Extract the (X, Y) coordinate from the center of the cell holding the provided text.  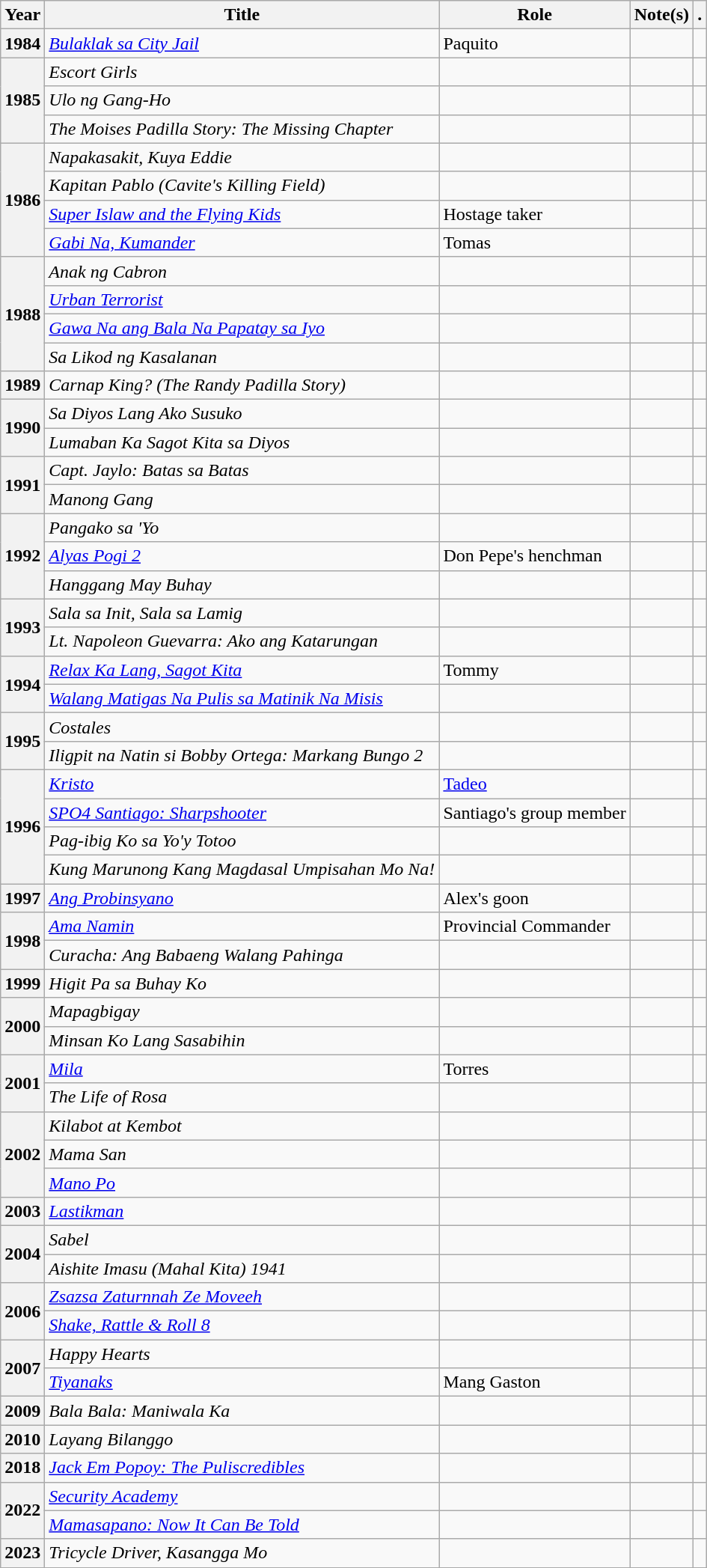
. (700, 15)
Kung Marunong Kang Magdasal Umpisahan Mo Na! (242, 870)
1997 (22, 898)
Santiago's group member (534, 812)
1990 (22, 428)
Capt. Jaylo: Batas sa Batas (242, 471)
Anak ng Cabron (242, 271)
Happy Hearts (242, 1354)
Iligpit na Natin si Bobby Ortega: Markang Bungo 2 (242, 755)
1996 (22, 826)
Hostage taker (534, 214)
SPO4 Santiago: Sharpshooter (242, 812)
Escort Girls (242, 72)
Carnap King? (The Randy Padilla Story) (242, 385)
Gabi Na, Kumander (242, 242)
1985 (22, 100)
1995 (22, 741)
Aishite Imasu (Mahal Kita) 1941 (242, 1269)
Mamasapano: Now It Can Be Told (242, 1525)
Jack Em Popoy: The Puliscredibles (242, 1468)
Kapitan Pablo (Cavite's Killing Field) (242, 186)
Role (534, 15)
Ulo ng Gang-Ho (242, 100)
Bala Bala: Maniwala Ka (242, 1411)
Mapagbigay (242, 1012)
The Life of Rosa (242, 1097)
Sa Likod ng Kasalanan (242, 357)
Mang Gaston (534, 1382)
Higit Pa sa Buhay Ko (242, 983)
2000 (22, 1026)
Relax Ka Lang, Sagot Kita (242, 670)
Gawa Na ang Bala Na Papatay sa Iyo (242, 328)
Minsan Ko Lang Sasabihin (242, 1040)
The Moises Padilla Story: The Missing Chapter (242, 129)
Pangako sa 'Yo (242, 528)
1986 (22, 200)
1994 (22, 684)
Costales (242, 727)
Paquito (534, 43)
Super Islaw and the Flying Kids (242, 214)
Mama San (242, 1154)
Don Pepe's henchman (534, 556)
1998 (22, 941)
2023 (22, 1553)
Mano Po (242, 1183)
Bulaklak sa City Jail (242, 43)
2002 (22, 1154)
Tricycle Driver, Kasangga Mo (242, 1553)
2009 (22, 1411)
Shake, Rattle & Roll 8 (242, 1326)
Tiyanaks (242, 1382)
Tadeo (534, 784)
1992 (22, 556)
Manong Gang (242, 499)
Kristo (242, 784)
1991 (22, 485)
Lastikman (242, 1211)
2001 (22, 1083)
1989 (22, 385)
Urban Terrorist (242, 299)
Zsazsa Zaturnnah Ze Moveeh (242, 1297)
2022 (22, 1510)
Curacha: Ang Babaeng Walang Pahinga (242, 955)
Napakasakit, Kuya Eddie (242, 157)
2010 (22, 1439)
2003 (22, 1211)
Mila (242, 1069)
Kilabot at Kembot (242, 1126)
Sabel (242, 1239)
Layang Bilanggo (242, 1439)
2018 (22, 1468)
Alyas Pogi 2 (242, 556)
1999 (22, 983)
Note(s) (661, 15)
Pag-ibig Ko sa Yo'y Totoo (242, 841)
Hanggang May Buhay (242, 585)
2004 (22, 1254)
Lumaban Ka Sagot Kita sa Diyos (242, 442)
Provincial Commander (534, 927)
1993 (22, 627)
Alex's goon (534, 898)
Title (242, 15)
Lt. Napoleon Guevarra: Ako ang Katarungan (242, 641)
Sa Diyos Lang Ako Susuko (242, 414)
Torres (534, 1069)
Walang Matigas Na Pulis sa Matinik Na Misis (242, 698)
1988 (22, 314)
2007 (22, 1368)
Sala sa Init, Sala sa Lamig (242, 613)
Year (22, 15)
Security Academy (242, 1496)
Tomas (534, 242)
1984 (22, 43)
2006 (22, 1311)
Tommy (534, 670)
Ama Namin (242, 927)
Ang Probinsyano (242, 898)
